Extract the (x, y) coordinate from the center of the cell holding the provided text.  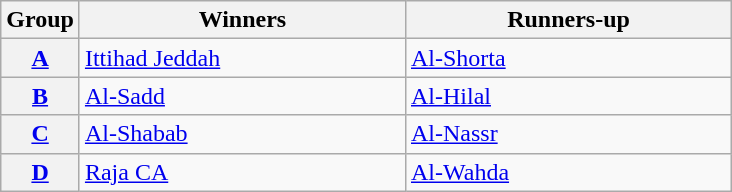
Group (40, 20)
Al-Sadd (242, 96)
Runners-up (568, 20)
B (40, 96)
Al-Wahda (568, 172)
Winners (242, 20)
Raja CA (242, 172)
C (40, 134)
D (40, 172)
Al-Nassr (568, 134)
Ittihad Jeddah (242, 58)
A (40, 58)
Al-Shorta (568, 58)
Al-Shabab (242, 134)
Al-Hilal (568, 96)
